Output the (X, Y) coordinate of the center of the cell containing the given text.  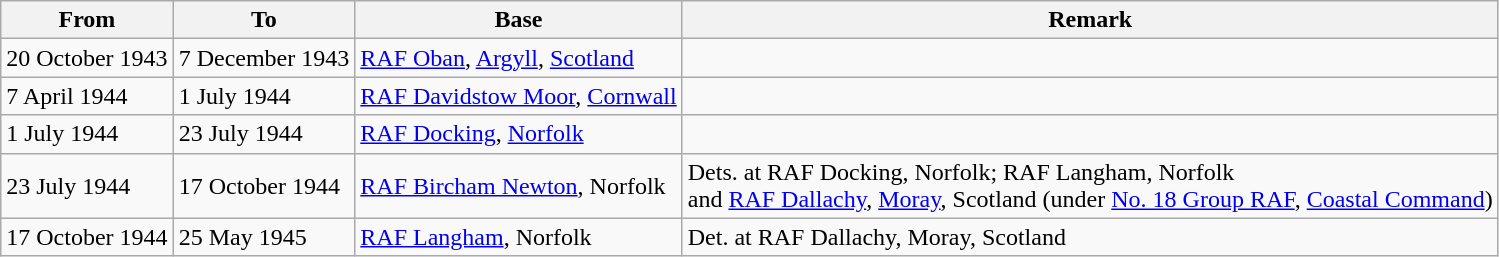
From (87, 20)
Base (518, 20)
20 October 1943 (87, 58)
7 December 1943 (264, 58)
RAF Langham, Norfolk (518, 237)
RAF Bircham Newton, Norfolk (518, 186)
25 May 1945 (264, 237)
RAF Docking, Norfolk (518, 134)
To (264, 20)
Remark (1090, 20)
RAF Davidstow Moor, Cornwall (518, 96)
Det. at RAF Dallachy, Moray, Scotland (1090, 237)
7 April 1944 (87, 96)
RAF Oban, Argyll, Scotland (518, 58)
Dets. at RAF Docking, Norfolk; RAF Langham, Norfolk and RAF Dallachy, Moray, Scotland (under No. 18 Group RAF, Coastal Command) (1090, 186)
